Detect which cell encompasses the target text, then output its (X, Y) center coordinate. 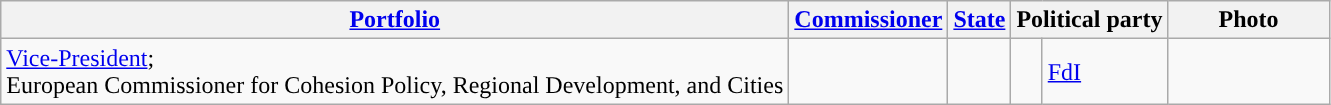
Vice-President;European Commissioner for Cohesion Policy, Regional Development, and Cities (395, 72)
Photo (1248, 20)
Portfolio (395, 20)
State (980, 20)
Political party (1090, 20)
Commissioner (868, 20)
FdI (1105, 72)
